Identify which cell holds the provided text, then report its (X, Y) central coordinate. 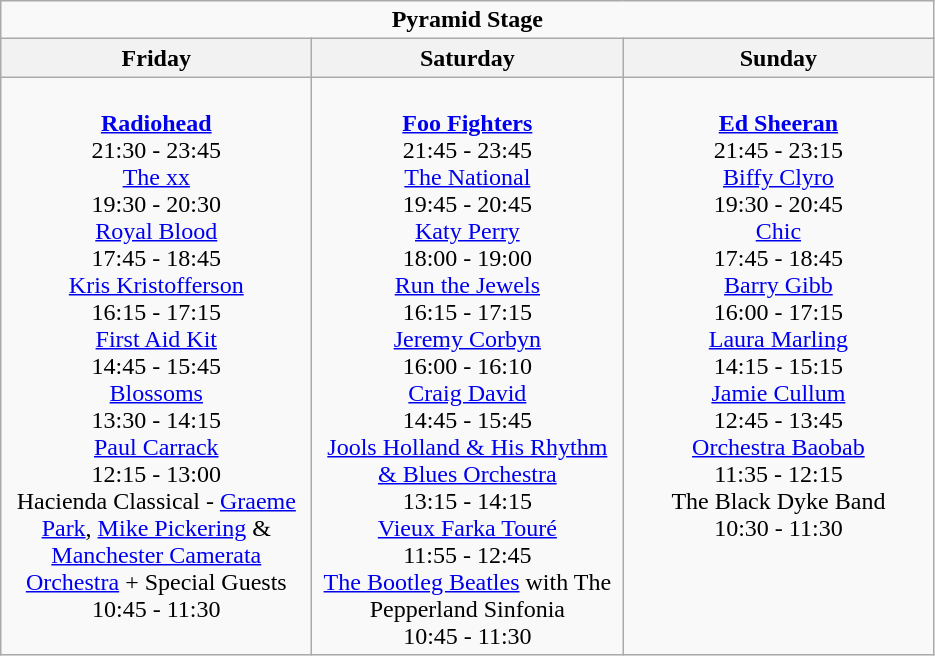
Friday (156, 58)
Sunday (778, 58)
Pyramid Stage (468, 20)
Saturday (468, 58)
